Detect which cell encompasses the target text, then output its [x, y] center coordinate. 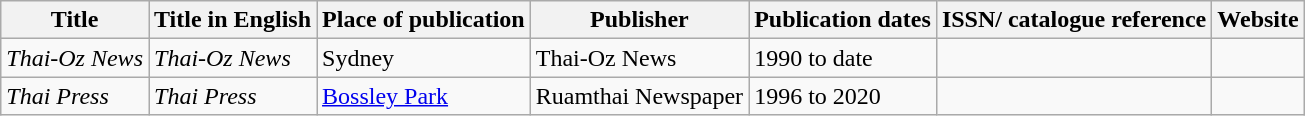
ISSN/ catalogue reference [1074, 20]
Title [75, 20]
Publication dates [843, 20]
Sydney [424, 58]
Place of publication [424, 20]
Bossley Park [424, 96]
1990 to date [843, 58]
Publisher [639, 20]
Ruamthai Newspaper [639, 96]
Title in English [232, 20]
1996 to 2020 [843, 96]
Website [1258, 20]
